Output the (x, y) coordinate of the center of the cell containing the given text.  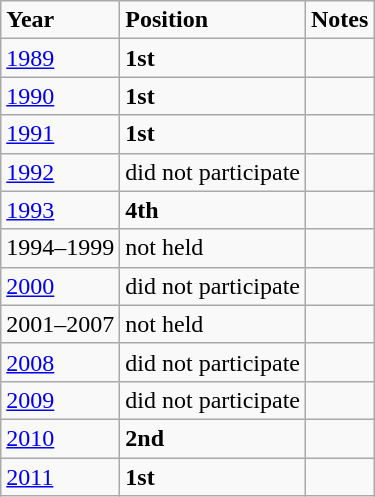
1994–1999 (60, 248)
1989 (60, 58)
1993 (60, 210)
2011 (60, 477)
2010 (60, 438)
Position (213, 20)
2000 (60, 286)
1992 (60, 172)
Year (60, 20)
2008 (60, 362)
4th (213, 210)
Notes (339, 20)
2009 (60, 400)
2001–2007 (60, 324)
2nd (213, 438)
1991 (60, 134)
1990 (60, 96)
